Scan for the cell matching the given text and deliver its (x, y) coordinate at center. 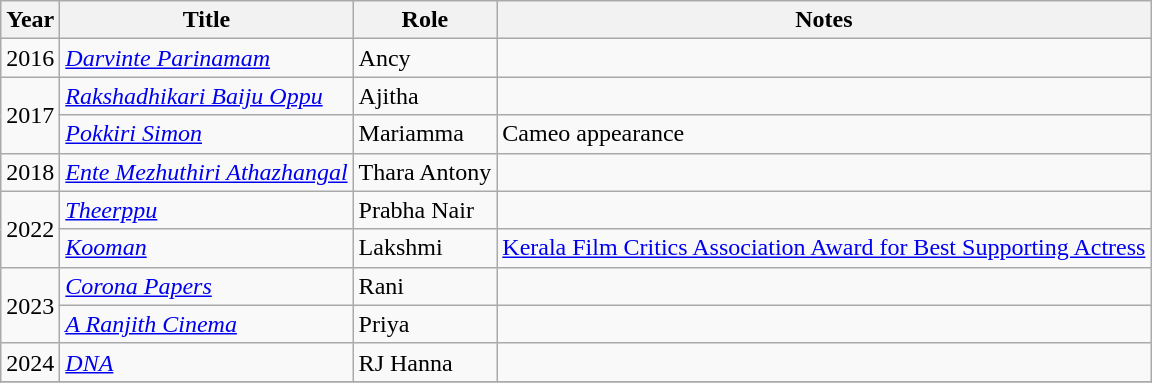
Ancy (425, 58)
2022 (30, 229)
2018 (30, 172)
Notes (824, 20)
Title (206, 20)
2023 (30, 305)
2016 (30, 58)
Kooman (206, 248)
Theerppu (206, 210)
DNA (206, 362)
Role (425, 20)
Prabha Nair (425, 210)
Mariamma (425, 134)
Cameo appearance (824, 134)
Rani (425, 286)
Year (30, 20)
2017 (30, 115)
Kerala Film Critics Association Award for Best Supporting Actress (824, 248)
Darvinte Parinamam (206, 58)
2024 (30, 362)
RJ Hanna (425, 362)
Ajitha (425, 96)
A Ranjith Cinema (206, 324)
Pokkiri Simon (206, 134)
Rakshadhikari Baiju Oppu (206, 96)
Corona Papers (206, 286)
Lakshmi (425, 248)
Thara Antony (425, 172)
Ente Mezhuthiri Athazhangal (206, 172)
Priya (425, 324)
